Capture the cell that displays the provided text and extract its [x, y] central coordinate. 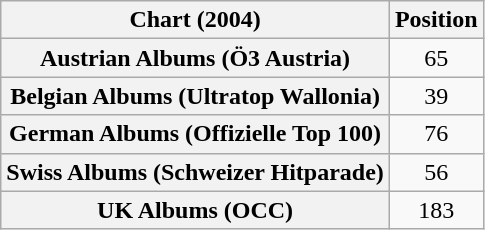
Swiss Albums (Schweizer Hitparade) [196, 172]
Chart (2004) [196, 20]
56 [436, 172]
Austrian Albums (Ö3 Austria) [196, 58]
German Albums (Offizielle Top 100) [196, 134]
Position [436, 20]
65 [436, 58]
76 [436, 134]
39 [436, 96]
183 [436, 210]
UK Albums (OCC) [196, 210]
Belgian Albums (Ultratop Wallonia) [196, 96]
